Identify which cell holds the provided text, then report its (X, Y) central coordinate. 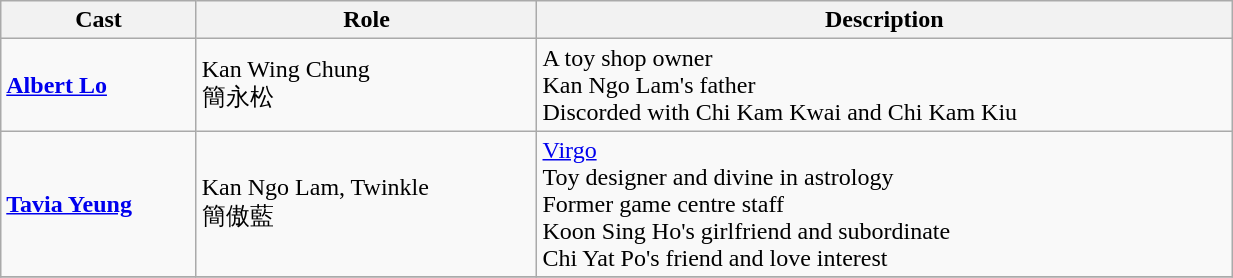
Tavia Yeung (98, 204)
Kan Ngo Lam, Twinkle簡傲藍 (366, 204)
Kan Wing Chung簡永松 (366, 85)
Albert Lo (98, 85)
Description (884, 20)
A toy shop ownerKan Ngo Lam's fatherDiscorded with Chi Kam Kwai and Chi Kam Kiu (884, 85)
VirgoToy designer and divine in astrologyFormer game centre staffKoon Sing Ho's girlfriend and subordinateChi Yat Po's friend and love interest (884, 204)
Cast (98, 20)
Role (366, 20)
